Identify which cell holds the provided text, then report its [x, y] central coordinate. 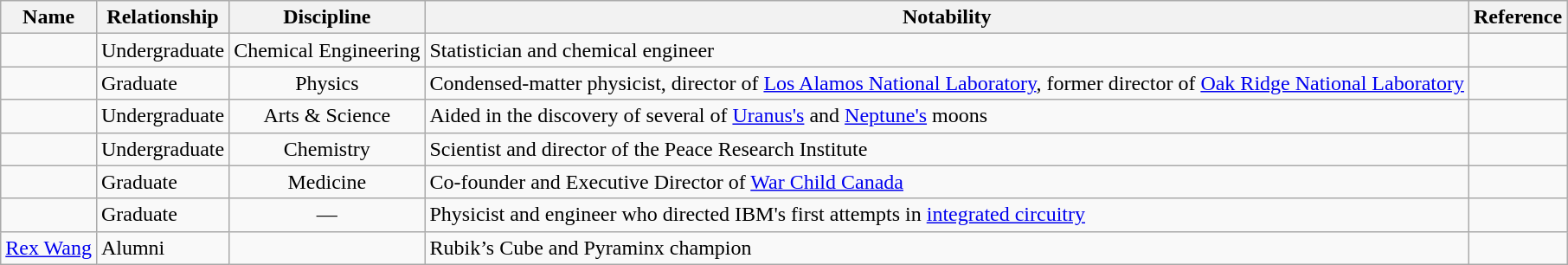
Rubik’s Cube and Pyraminx champion [947, 248]
Reference [1518, 17]
Discipline [327, 17]
Physicist and engineer who directed IBM's first attempts in integrated circuitry [947, 215]
Physics [327, 83]
Scientist and director of the Peace Research Institute [947, 149]
Relationship [163, 17]
Condensed-matter physicist, director of Los Alamos National Laboratory, former director of Oak Ridge National Laboratory [947, 83]
Statistician and chemical engineer [947, 50]
Arts & Science [327, 116]
Alumni [163, 248]
Aided in the discovery of several of Uranus's and Neptune's moons [947, 116]
Notability [947, 17]
— [327, 215]
Chemistry [327, 149]
Co-founder and Executive Director of War Child Canada [947, 182]
Rex Wang [48, 248]
Chemical Engineering [327, 50]
Name [48, 17]
Medicine [327, 182]
